Capture the cell that displays the provided text and extract its (X, Y) central coordinate. 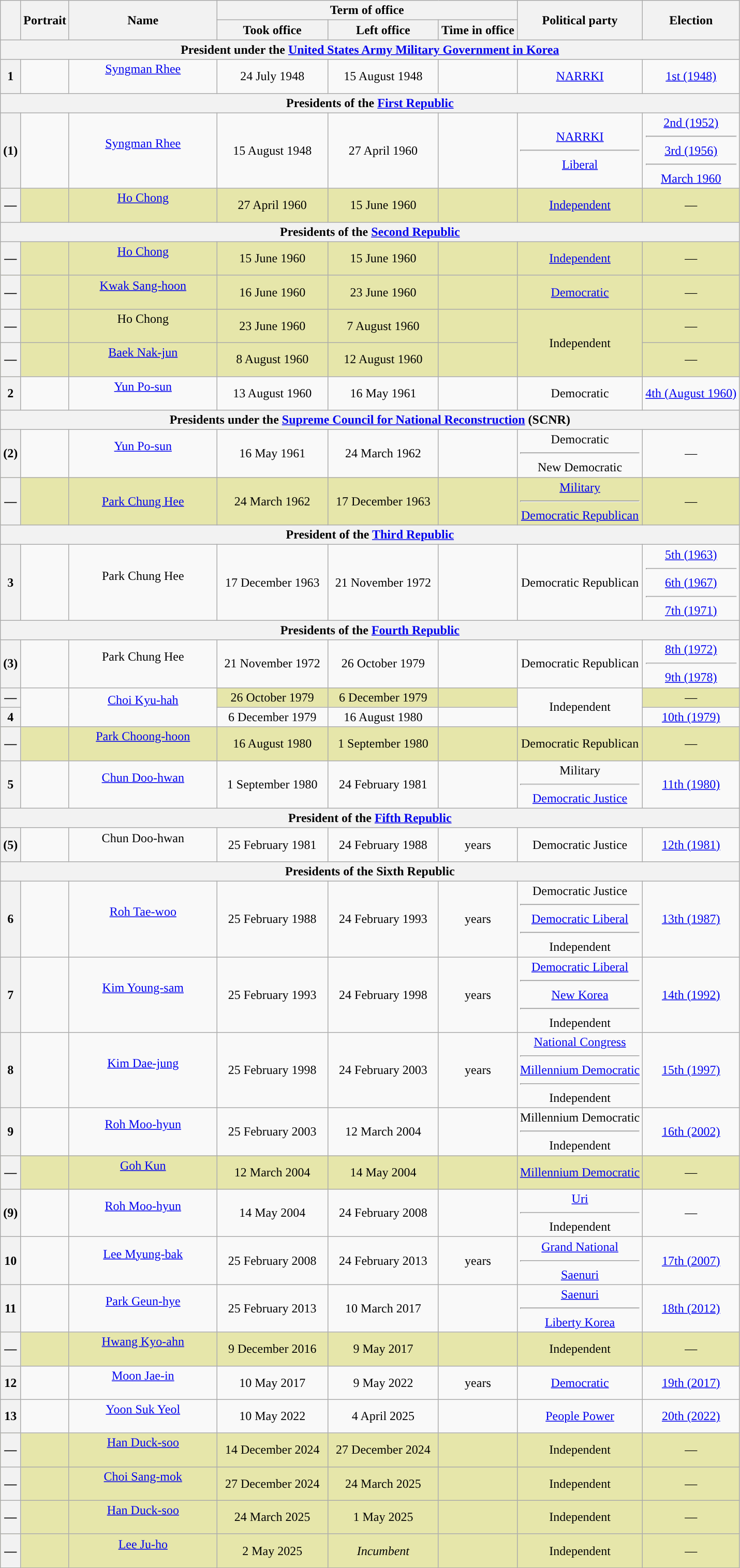
9 May 2022 (383, 1382)
Choi Sang-mok (143, 1484)
14th (1992) (691, 995)
Millennium Democratic (580, 1172)
5 (10, 784)
President of the Fifth Republic (370, 818)
Hwang Kyo-ahn (143, 1349)
4 April 2025 (383, 1416)
5th (1963)6th (1967)7th (1971) (691, 583)
12 (10, 1382)
24 February 2008 (383, 1213)
MilitaryDemocratic Republican (580, 501)
Park Geun-hye (143, 1308)
1 May 2025 (383, 1517)
(2) (10, 454)
13 (10, 1416)
Left office (383, 30)
Political party (580, 20)
11 (10, 1308)
3 (10, 583)
16 June 1960 (272, 292)
18th (2012) (691, 1308)
20th (2022) (691, 1416)
25 February 2013 (272, 1308)
13 August 1960 (272, 393)
Democratic JusticeDemocratic LiberalIndependent (580, 919)
24 July 1948 (272, 77)
24 February 1988 (383, 844)
13th (1987) (691, 919)
9 (10, 1132)
UriIndependent (580, 1213)
11th (1980) (691, 784)
24 February 2003 (383, 1070)
Incumbent (383, 1551)
24 February 1981 (383, 784)
Grand NationalSaenuri (580, 1261)
Democratic LiberalNew KoreaIndependent (580, 995)
10 March 2017 (383, 1308)
14 December 2024 (272, 1450)
8th (1972)9th (1978) (691, 664)
NARRKI (580, 77)
Kim Dae-jung (143, 1070)
25 February 2003 (272, 1132)
Lee Myung-bak (143, 1261)
Election (691, 20)
Took office (272, 30)
24 February 2013 (383, 1261)
Baek Nak-jun (143, 359)
1st (1948) (691, 77)
4 (10, 717)
16th (2002) (691, 1132)
9 December 2016 (272, 1349)
12 August 1960 (383, 359)
Name (143, 20)
Presidents of the Fourth Republic (370, 630)
Millennium DemocraticIndependent (580, 1132)
Term of office (367, 10)
President of the Third Republic (370, 535)
10th (1979) (691, 717)
Presidents of the First Republic (370, 103)
25 February 1998 (272, 1070)
7 August 1960 (383, 326)
25 February 2008 (272, 1261)
NARRKILiberal (580, 151)
10 May 2017 (272, 1382)
Presidents under the Supreme Council for National Reconstruction (SCNR) (370, 420)
Portrait (45, 20)
(3) (10, 664)
25 February 1988 (272, 919)
President under the United States Army Military Government in Korea (370, 50)
9 May 2017 (383, 1349)
10 May 2022 (272, 1416)
Goh Kun (143, 1172)
Choi Kyu-hah (143, 707)
Presidents of the Sixth Republic (370, 871)
(5) (10, 844)
People Power (580, 1416)
2nd (1952)3rd (1956)March 1960 (691, 151)
SaenuriLiberty Korea (580, 1308)
Lee Ju-ho (143, 1551)
Kim Young-sam (143, 995)
(9) (10, 1213)
17th (2007) (691, 1261)
National CongressMillennium DemocraticIndependent (580, 1070)
Time in office (478, 30)
MilitaryDemocratic Justice (580, 784)
(1) (10, 151)
19th (2017) (691, 1382)
2 May 2025 (272, 1551)
1 (10, 77)
2 (10, 393)
Kwak Sang-hoon (143, 292)
6 (10, 919)
Moon Jae-in (143, 1382)
24 February 1993 (383, 919)
Yoon Suk Yeol (143, 1416)
8 August 1960 (272, 359)
10 (10, 1261)
Park Choong-hoon (143, 744)
25 February 1981 (272, 844)
7 (10, 995)
Roh Tae-woo (143, 919)
Democratic Justice (580, 844)
DemocraticNew Democratic (580, 454)
8 (10, 1070)
24 February 1998 (383, 995)
15th (1997) (691, 1070)
4th (August 1960) (691, 393)
12th (1981) (691, 844)
25 February 1993 (272, 995)
Presidents of the Second Republic (370, 232)
